Identify which cell holds the provided text, then report its (X, Y) central coordinate. 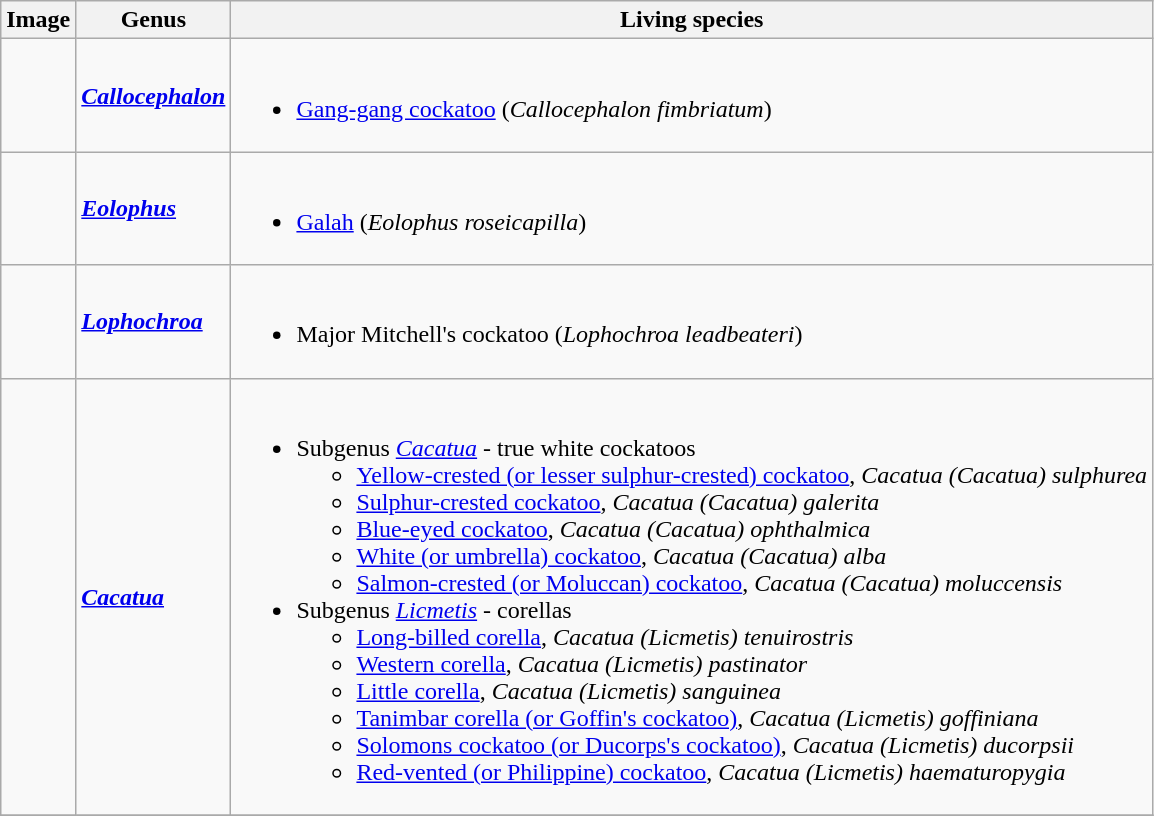
Living species (692, 20)
Callocephalon (154, 96)
Gang-gang cockatoo (Callocephalon fimbriatum) (692, 96)
Lophochroa (154, 322)
Eolophus (154, 208)
Galah (Eolophus roseicapilla) (692, 208)
Cacatua (154, 596)
Major Mitchell's cockatoo (Lophochroa leadbeateri) (692, 322)
Genus (154, 20)
Image (38, 20)
